Capture the cell that displays the provided text and extract its [X, Y] central coordinate. 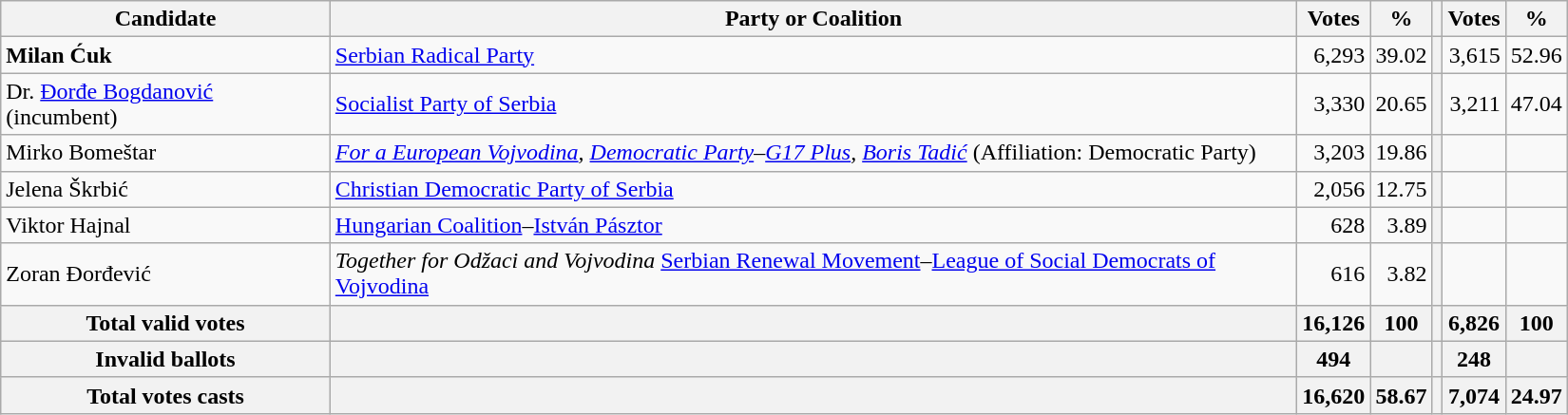
3,330 [1334, 104]
For a European Vojvodina, Democratic Party–G17 Plus, Boris Tadić (Affiliation: Democratic Party) [813, 153]
3,615 [1474, 55]
3.89 [1401, 225]
Christian Democratic Party of Serbia [813, 189]
Jelena Škrbić [165, 189]
248 [1474, 359]
Candidate [165, 19]
3,203 [1334, 153]
39.02 [1401, 55]
47.04 [1536, 104]
58.67 [1401, 395]
Zoran Đorđević [165, 274]
12.75 [1401, 189]
Serbian Radical Party [813, 55]
Party or Coalition [813, 19]
Milan Ćuk [165, 55]
Total valid votes [165, 323]
2,056 [1334, 189]
52.96 [1536, 55]
Total votes casts [165, 395]
3.82 [1401, 274]
Together for Odžaci and Vojvodina Serbian Renewal Movement–League of Social Democrats of Vojvodina [813, 274]
Viktor Hajnal [165, 225]
6,293 [1334, 55]
16,620 [1334, 395]
Socialist Party of Serbia [813, 104]
6,826 [1474, 323]
628 [1334, 225]
Invalid ballots [165, 359]
24.97 [1536, 395]
16,126 [1334, 323]
494 [1334, 359]
19.86 [1401, 153]
7,074 [1474, 395]
616 [1334, 274]
Dr. Đorđe Bogdanović (incumbent) [165, 104]
Hungarian Coalition–István Pásztor [813, 225]
Mirko Bomeštar [165, 153]
3,211 [1474, 104]
20.65 [1401, 104]
